Locate the cell with the specified text and output its (x, y) center coordinate. 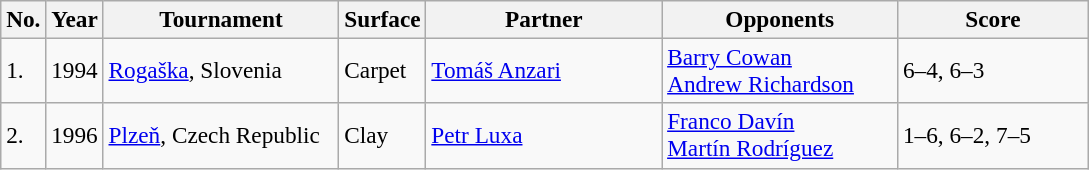
Year (74, 19)
No. (24, 19)
Tournament (221, 19)
Tomáš Anzari (544, 70)
Franco Davín Martín Rodríguez (780, 136)
Clay (382, 136)
1996 (74, 136)
1–6, 6–2, 7–5 (994, 136)
Petr Luxa (544, 136)
6–4, 6–3 (994, 70)
1. (24, 70)
Plzeň, Czech Republic (221, 136)
Carpet (382, 70)
Partner (544, 19)
Barry Cowan Andrew Richardson (780, 70)
Score (994, 19)
Surface (382, 19)
Opponents (780, 19)
2. (24, 136)
Rogaška, Slovenia (221, 70)
1994 (74, 70)
